Provide the (x, y) coordinate of the cell's center where the given text is located.  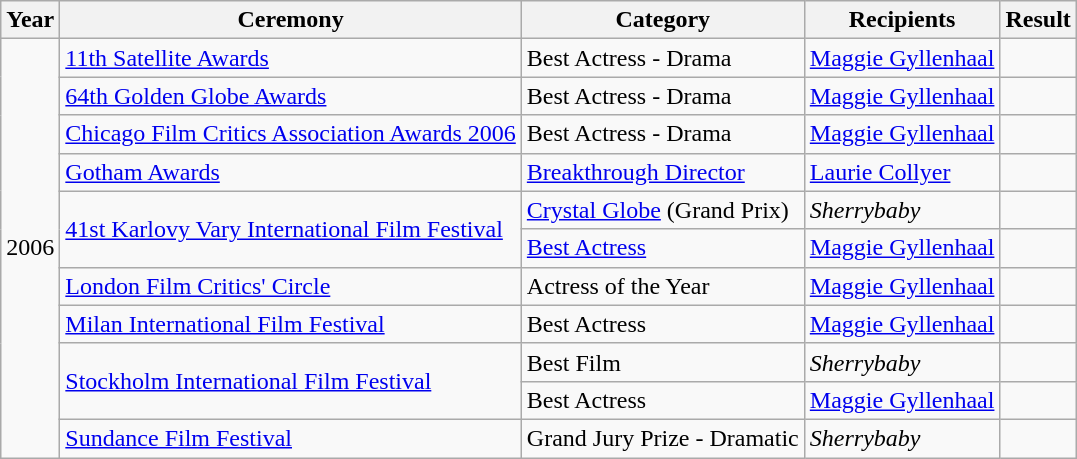
London Film Critics' Circle (291, 286)
41st Karlovy Vary International Film Festival (291, 229)
11th Satellite Awards (291, 58)
64th Golden Globe Awards (291, 96)
Category (662, 20)
Result (1038, 20)
Actress of the Year (662, 286)
Milan International Film Festival (291, 324)
Grand Jury Prize - Dramatic (662, 438)
Breakthrough Director (662, 172)
Recipients (902, 20)
2006 (30, 248)
Laurie Collyer (902, 172)
Chicago Film Critics Association Awards 2006 (291, 134)
Year (30, 20)
Crystal Globe (Grand Prix) (662, 210)
Sundance Film Festival (291, 438)
Ceremony (291, 20)
Best Film (662, 362)
Gotham Awards (291, 172)
Stockholm International Film Festival (291, 381)
